For the text-containing cell, return its midpoint in [x, y] coordinate format. 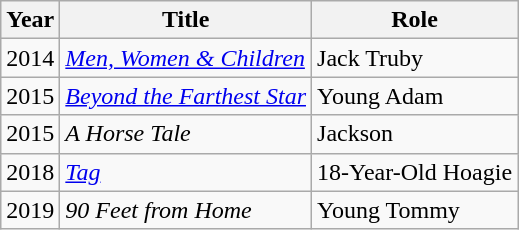
Jack Truby [415, 58]
2018 [30, 172]
Beyond the Farthest Star [186, 96]
18-Year-Old Hoagie [415, 172]
A Horse Tale [186, 134]
Men, Women & Children [186, 58]
Young Tommy [415, 210]
2019 [30, 210]
Jackson [415, 134]
Tag [186, 172]
Title [186, 20]
2014 [30, 58]
90 Feet from Home [186, 210]
Year [30, 20]
Young Adam [415, 96]
Role [415, 20]
